Identify which cell holds the provided text, then report its (x, y) central coordinate. 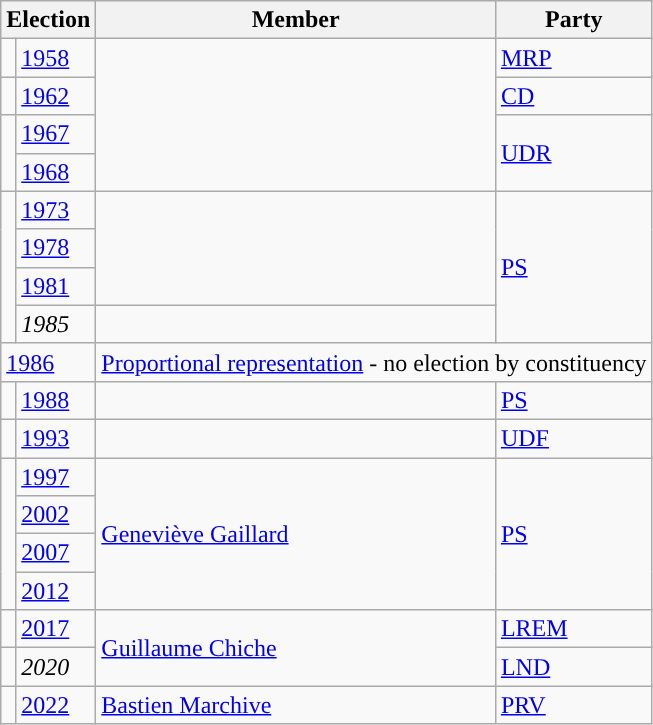
1973 (56, 210)
Member (296, 20)
1981 (56, 286)
UDF (574, 438)
UDR (574, 153)
1988 (56, 400)
1978 (56, 248)
Election (48, 20)
1985 (56, 324)
MRP (574, 58)
1993 (56, 438)
LREM (574, 629)
PRV (574, 705)
2002 (56, 515)
LND (574, 667)
1997 (56, 477)
2007 (56, 553)
2020 (56, 667)
Bastien Marchive (296, 705)
2022 (56, 705)
1967 (56, 134)
1986 (48, 362)
1968 (56, 172)
Guillaume Chiche (296, 648)
CD (574, 96)
1958 (56, 58)
2012 (56, 591)
2017 (56, 629)
Geneviève Gaillard (296, 534)
Party (574, 20)
Proportional representation - no election by constituency (374, 362)
1962 (56, 96)
